Capture the cell that displays the provided text and extract its [X, Y] central coordinate. 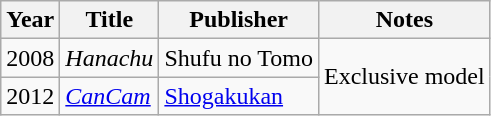
Shufu no Tomo [239, 58]
2008 [30, 58]
Year [30, 20]
Notes [404, 20]
Title [110, 20]
2012 [30, 96]
Shogakukan [239, 96]
CanCam [110, 96]
Publisher [239, 20]
Hanachu [110, 58]
Exclusive model [404, 77]
